Pinpoint the cell where the given text exists, returning its (X, Y) midpoint coordinate. 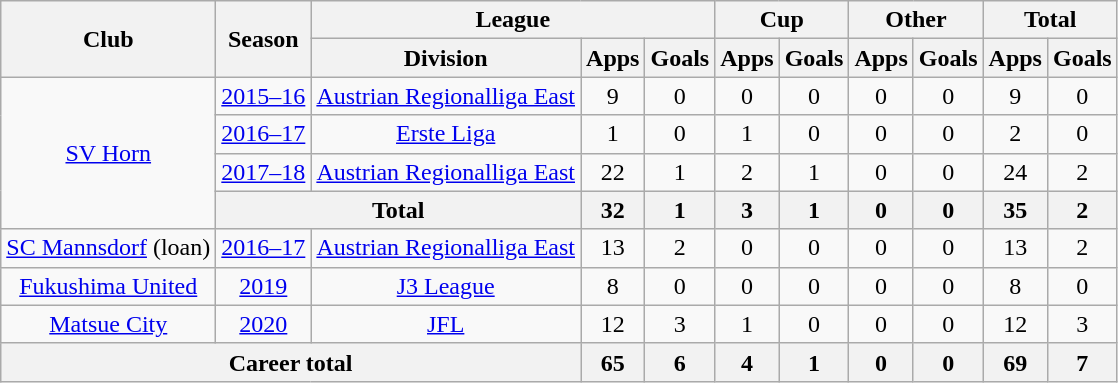
4 (747, 362)
Other (916, 20)
Cup (782, 20)
69 (1015, 362)
Erste Liga (446, 134)
SC Mannsdorf (loan) (108, 248)
Fukushima United (108, 286)
Division (446, 58)
Season (264, 39)
22 (613, 172)
32 (613, 210)
2017–18 (264, 172)
2019 (264, 286)
35 (1015, 210)
65 (613, 362)
7 (1082, 362)
Matsue City (108, 324)
2020 (264, 324)
Career total (291, 362)
JFL (446, 324)
Club (108, 39)
League (513, 20)
2015–16 (264, 96)
J3 League (446, 286)
SV Horn (108, 153)
6 (680, 362)
24 (1015, 172)
